Scan for the cell matching the given text and deliver its [x, y] coordinate at center. 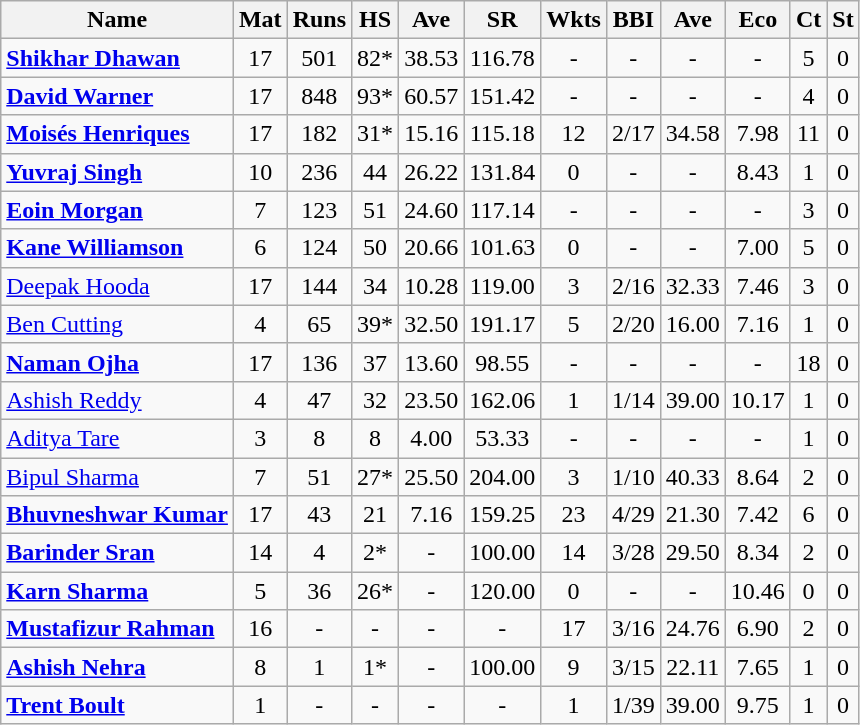
16 [260, 629]
26* [376, 591]
159.25 [502, 515]
Name [118, 20]
123 [319, 210]
1/10 [633, 477]
Aditya Tare [118, 438]
53.33 [502, 438]
117.14 [502, 210]
65 [319, 324]
2* [376, 553]
82* [376, 58]
3/15 [633, 667]
Moisés Henriques [118, 134]
43 [319, 515]
182 [319, 134]
47 [319, 400]
44 [376, 172]
David Warner [118, 96]
SR [502, 20]
8.34 [758, 553]
98.55 [502, 362]
32 [376, 400]
1/14 [633, 400]
8.64 [758, 477]
3/28 [633, 553]
11 [808, 134]
136 [319, 362]
Deepak Hooda [118, 286]
23 [574, 515]
Yuvraj Singh [118, 172]
4/29 [633, 515]
Ashish Reddy [118, 400]
162.06 [502, 400]
93* [376, 96]
4.00 [432, 438]
2/16 [633, 286]
6.90 [758, 629]
25.50 [432, 477]
22.11 [692, 667]
Trent Boult [118, 705]
24.60 [432, 210]
191.17 [502, 324]
204.00 [502, 477]
7.00 [758, 248]
38.53 [432, 58]
15.16 [432, 134]
18 [808, 362]
115.18 [502, 134]
Bhuvneshwar Kumar [118, 515]
124 [319, 248]
21.30 [692, 515]
20.66 [432, 248]
7.98 [758, 134]
131.84 [502, 172]
848 [319, 96]
Naman Ojha [118, 362]
119.00 [502, 286]
Kane Williamson [118, 248]
101.63 [502, 248]
St [843, 20]
9 [574, 667]
1/39 [633, 705]
151.42 [502, 96]
32.50 [432, 324]
HS [376, 20]
34 [376, 286]
236 [319, 172]
501 [319, 58]
12 [574, 134]
16.00 [692, 324]
144 [319, 286]
36 [319, 591]
120.00 [502, 591]
Runs [319, 20]
37 [376, 362]
34.58 [692, 134]
2/20 [633, 324]
7.46 [758, 286]
9.75 [758, 705]
Mat [260, 20]
Ashish Nehra [118, 667]
13.60 [432, 362]
32.33 [692, 286]
Karn Sharma [118, 591]
116.78 [502, 58]
27* [376, 477]
3/16 [633, 629]
21 [376, 515]
7.65 [758, 667]
26.22 [432, 172]
Shikhar Dhawan [118, 58]
7.42 [758, 515]
8.43 [758, 172]
24.76 [692, 629]
40.33 [692, 477]
60.57 [432, 96]
Eoin Morgan [118, 210]
Ct [808, 20]
Barinder Sran [118, 553]
Wkts [574, 20]
10.17 [758, 400]
1* [376, 667]
Eco [758, 20]
Mustafizur Rahman [118, 629]
29.50 [692, 553]
10 [260, 172]
31* [376, 134]
Ben Cutting [118, 324]
39* [376, 324]
10.28 [432, 286]
50 [376, 248]
BBI [633, 20]
23.50 [432, 400]
10.46 [758, 591]
Bipul Sharma [118, 477]
2/17 [633, 134]
